Extract the (X, Y) coordinate from the center of the cell holding the provided text.  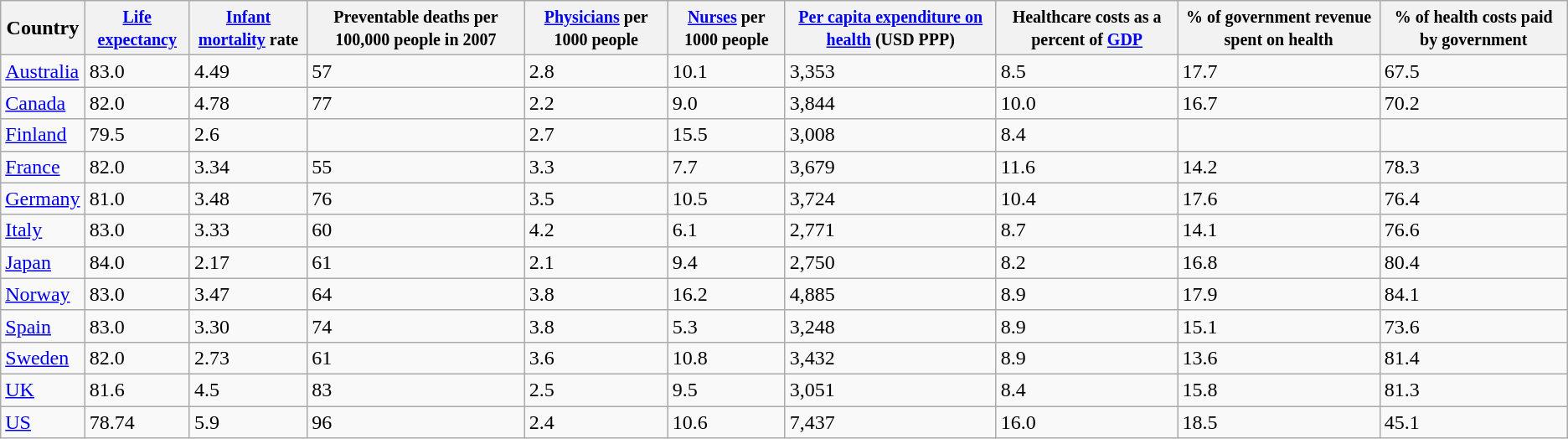
16.7 (1278, 103)
10.0 (1087, 103)
Nurses per 1000 people (726, 28)
Country (43, 28)
2.5 (596, 390)
76 (416, 199)
Australia (43, 71)
Japan (43, 262)
4.49 (248, 71)
3,051 (890, 390)
Per capita expenditure on health (USD PPP) (890, 28)
10.5 (726, 199)
77 (416, 103)
4.2 (596, 230)
8.2 (1087, 262)
16.8 (1278, 262)
Germany (43, 199)
4.78 (248, 103)
15.5 (726, 135)
2.7 (596, 135)
7.7 (726, 167)
9.4 (726, 262)
17.9 (1278, 294)
Finland (43, 135)
2.2 (596, 103)
% of health costs paid by government (1473, 28)
US (43, 421)
2.8 (596, 71)
14.2 (1278, 167)
80.4 (1473, 262)
Italy (43, 230)
15.8 (1278, 390)
81.3 (1473, 390)
Healthcare costs as a percent of GDP (1087, 28)
10.4 (1087, 199)
Physicians per 1000 people (596, 28)
60 (416, 230)
2.17 (248, 262)
84.1 (1473, 294)
France (43, 167)
3,844 (890, 103)
3.48 (248, 199)
57 (416, 71)
11.6 (1087, 167)
79.5 (137, 135)
3,008 (890, 135)
3.33 (248, 230)
55 (416, 167)
74 (416, 326)
9.0 (726, 103)
73.6 (1473, 326)
Canada (43, 103)
96 (416, 421)
76.6 (1473, 230)
4.5 (248, 390)
14.1 (1278, 230)
2.1 (596, 262)
Sweden (43, 358)
17.6 (1278, 199)
Life expectancy (137, 28)
2,771 (890, 230)
5.9 (248, 421)
5.3 (726, 326)
% of government revenue spent on health (1278, 28)
81.0 (137, 199)
81.6 (137, 390)
3,353 (890, 71)
3,248 (890, 326)
10.1 (726, 71)
17.7 (1278, 71)
81.4 (1473, 358)
70.2 (1473, 103)
2.6 (248, 135)
8.5 (1087, 71)
76.4 (1473, 199)
3,679 (890, 167)
3.5 (596, 199)
78.3 (1473, 167)
2.73 (248, 358)
16.2 (726, 294)
Infant mortality rate (248, 28)
Norway (43, 294)
64 (416, 294)
3.34 (248, 167)
3.3 (596, 167)
10.6 (726, 421)
2,750 (890, 262)
15.1 (1278, 326)
3,724 (890, 199)
3.6 (596, 358)
UK (43, 390)
16.0 (1087, 421)
Spain (43, 326)
2.4 (596, 421)
7,437 (890, 421)
83 (416, 390)
3,432 (890, 358)
Preventable deaths per 100,000 people in 2007 (416, 28)
84.0 (137, 262)
13.6 (1278, 358)
3.30 (248, 326)
6.1 (726, 230)
10.8 (726, 358)
9.5 (726, 390)
8.7 (1087, 230)
67.5 (1473, 71)
78.74 (137, 421)
18.5 (1278, 421)
4,885 (890, 294)
3.47 (248, 294)
45.1 (1473, 421)
